Search for the cell housing the specified text and yield its (x, y) center coordinate. 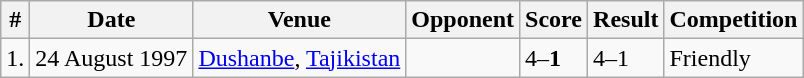
Friendly (734, 58)
Competition (734, 20)
Dushanbe, Tajikistan (300, 58)
# (16, 20)
Opponent (463, 20)
Result (626, 20)
Score (554, 20)
Date (112, 20)
1. (16, 58)
Venue (300, 20)
24 August 1997 (112, 58)
